Return the (x, y) coordinate for the center point of the cell that contains the specified text.  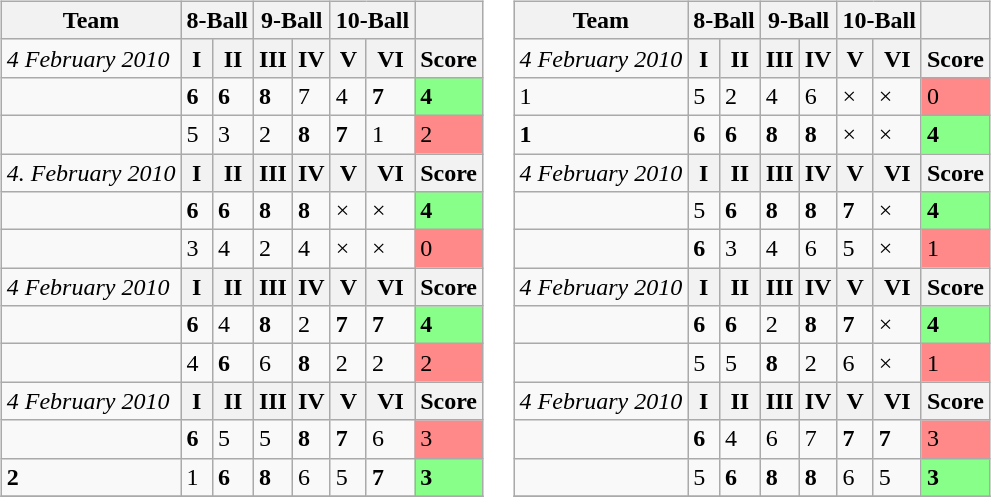
4. February 2010 (91, 173)
